Locate the cell with the specified text and output its [x, y] center coordinate. 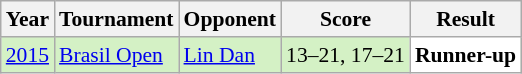
Score [346, 19]
Opponent [230, 19]
13–21, 17–21 [346, 55]
Brasil Open [116, 55]
2015 [28, 55]
Year [28, 19]
Lin Dan [230, 55]
Runner-up [466, 55]
Result [466, 19]
Tournament [116, 19]
